Provide the (x, y) coordinate of the cell's center where the given text is located.  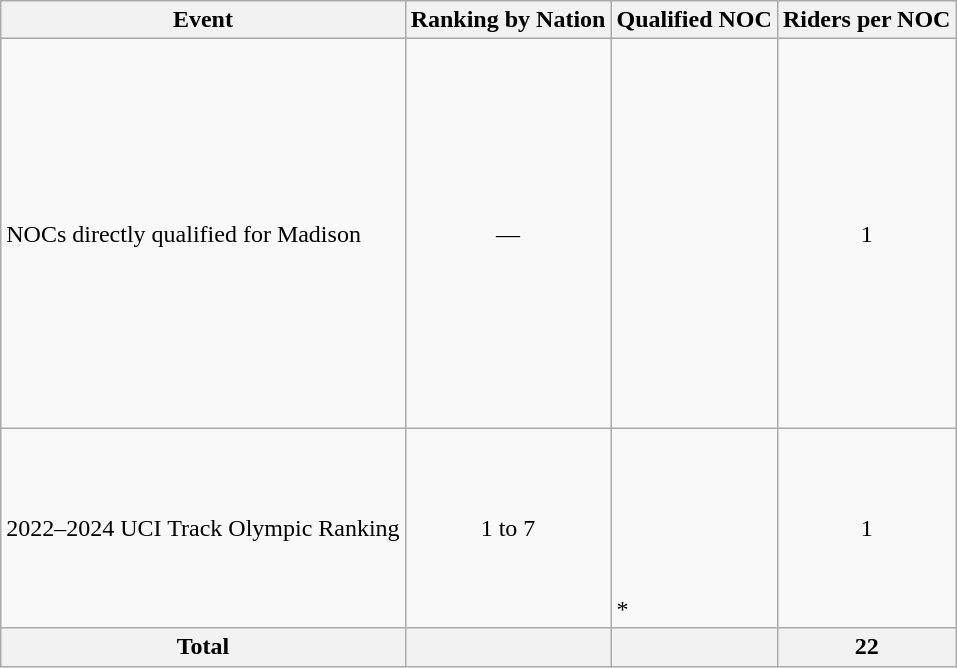
Ranking by Nation (508, 20)
2022–2024 UCI Track Olympic Ranking (203, 528)
Riders per NOC (866, 20)
— (508, 234)
22 (866, 647)
1 to 7 (508, 528)
Total (203, 647)
Qualified NOC (694, 20)
* (694, 528)
NOCs directly qualified for Madison (203, 234)
Event (203, 20)
